For the text-containing cell, return its midpoint in [x, y] coordinate format. 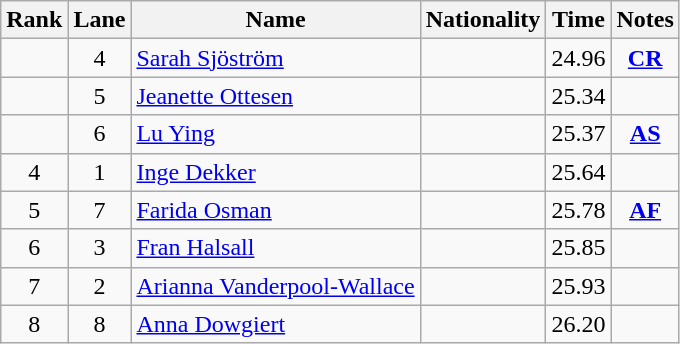
Lane [100, 20]
24.96 [578, 58]
Name [276, 20]
Inge Dekker [276, 172]
25.93 [578, 286]
Anna Dowgiert [276, 324]
25.37 [578, 134]
AS [645, 134]
Lu Ying [276, 134]
Jeanette Ottesen [276, 96]
Nationality [483, 20]
3 [100, 248]
Notes [645, 20]
CR [645, 58]
Farida Osman [276, 210]
AF [645, 210]
Arianna Vanderpool-Wallace [276, 286]
25.85 [578, 248]
1 [100, 172]
26.20 [578, 324]
25.78 [578, 210]
25.64 [578, 172]
2 [100, 286]
Fran Halsall [276, 248]
25.34 [578, 96]
Sarah Sjöström [276, 58]
Time [578, 20]
Rank [34, 20]
